From the cell containing the given text, extract its center point as (x, y) coordinate. 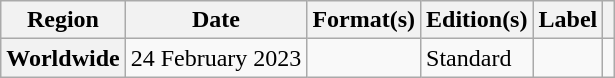
Label (568, 20)
Worldwide (63, 58)
Region (63, 20)
Standard (477, 58)
Edition(s) (477, 20)
Format(s) (364, 20)
24 February 2023 (216, 58)
Date (216, 20)
